Identify which cell holds the provided text, then report its (X, Y) central coordinate. 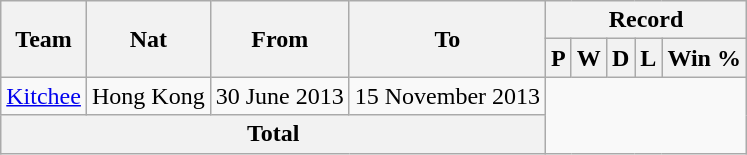
From (280, 39)
Nat (148, 39)
W (588, 58)
15 November 2013 (447, 96)
L (648, 58)
Total (274, 134)
Win % (704, 58)
Hong Kong (148, 96)
To (447, 39)
P (559, 58)
Kitchee (44, 96)
D (620, 58)
Team (44, 39)
Record (646, 20)
30 June 2013 (280, 96)
